Detect which cell encompasses the target text, then output its (X, Y) center coordinate. 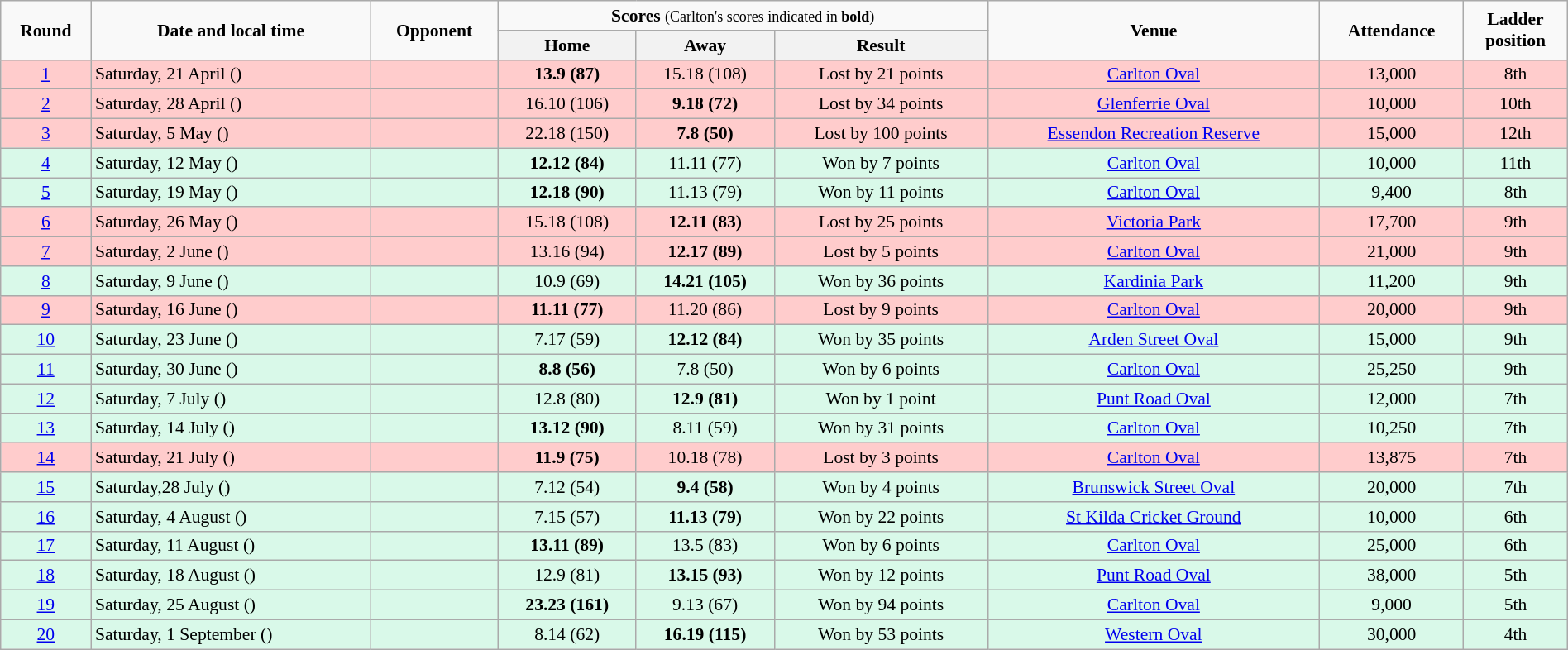
Result (881, 45)
Saturday, 11 August () (231, 546)
Saturday, 12 May () (231, 163)
Won by 36 points (881, 281)
Scores (Carlton's scores indicated in bold) (743, 16)
13.15 (93) (705, 576)
4th (1516, 634)
10th (1516, 104)
23.23 (161) (567, 605)
10,250 (1392, 428)
Won by 31 points (881, 428)
10 (46, 340)
7.12 (54) (567, 487)
Saturday, 1 September () (231, 634)
15 (46, 487)
9.4 (58) (705, 487)
13.9 (87) (567, 74)
Won by 94 points (881, 605)
Saturday, 18 August () (231, 576)
22.18 (150) (567, 134)
Saturday, 25 August () (231, 605)
Saturday, 21 July () (231, 458)
13.12 (90) (567, 428)
Away (705, 45)
12th (1516, 134)
Attendance (1392, 30)
7 (46, 251)
Saturday, 9 June () (231, 281)
9.18 (72) (705, 104)
Saturday, 23 June () (231, 340)
7.15 (57) (567, 517)
11th (1516, 163)
13.5 (83) (705, 546)
11 (46, 370)
17,700 (1392, 222)
Saturday, 7 July () (231, 399)
Lost by 25 points (881, 222)
38,000 (1392, 576)
8.11 (59) (705, 428)
10.18 (78) (705, 458)
5 (46, 193)
Lost by 5 points (881, 251)
Won by 11 points (881, 193)
Lost by 3 points (881, 458)
19 (46, 605)
Lost by 100 points (881, 134)
10.9 (69) (567, 281)
13 (46, 428)
Saturday, 28 April () (231, 104)
Arden Street Oval (1153, 340)
12,000 (1392, 399)
30,000 (1392, 634)
11.9 (75) (567, 458)
25,250 (1392, 370)
9.13 (67) (705, 605)
Lost by 21 points (881, 74)
Date and local time (231, 30)
Won by 7 points (881, 163)
Saturday, 5 May () (231, 134)
Lost by 9 points (881, 310)
St Kilda Cricket Ground (1153, 517)
Saturday, 19 May () (231, 193)
11,200 (1392, 281)
13,875 (1392, 458)
Won by 35 points (881, 340)
12 (46, 399)
Venue (1153, 30)
18 (46, 576)
13,000 (1392, 74)
Round (46, 30)
12.17 (89) (705, 251)
12.8 (80) (567, 399)
25,000 (1392, 546)
Saturday, 2 June () (231, 251)
Lost by 34 points (881, 104)
16.10 (106) (567, 104)
14 (46, 458)
Opponent (434, 30)
1 (46, 74)
Won by 22 points (881, 517)
14.21 (105) (705, 281)
Won by 12 points (881, 576)
13.16 (94) (567, 251)
Saturday, 16 June () (231, 310)
Kardinia Park (1153, 281)
8.14 (62) (567, 634)
9 (46, 310)
13.11 (89) (567, 546)
12.18 (90) (567, 193)
Essendon Recreation Reserve (1153, 134)
Saturday,28 July () (231, 487)
3 (46, 134)
Won by 53 points (881, 634)
Saturday, 26 May () (231, 222)
21,000 (1392, 251)
8.8 (56) (567, 370)
Western Oval (1153, 634)
Ladderposition (1516, 30)
11.20 (86) (705, 310)
2 (46, 104)
9,000 (1392, 605)
17 (46, 546)
Saturday, 14 July () (231, 428)
9,400 (1392, 193)
7.17 (59) (567, 340)
Won by 1 point (881, 399)
6 (46, 222)
Saturday, 30 June () (231, 370)
16.19 (115) (705, 634)
4 (46, 163)
20 (46, 634)
Glenferrie Oval (1153, 104)
Home (567, 45)
Victoria Park (1153, 222)
8 (46, 281)
12.11 (83) (705, 222)
Saturday, 21 April () (231, 74)
Brunswick Street Oval (1153, 487)
16 (46, 517)
Won by 4 points (881, 487)
Saturday, 4 August () (231, 517)
